Scan for the cell matching the given text and deliver its (X, Y) coordinate at center. 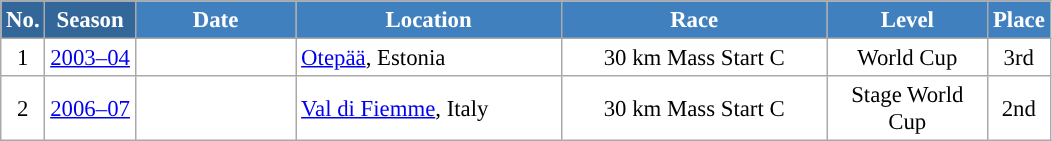
No. (23, 20)
Level (908, 20)
Place (1019, 20)
3rd (1019, 58)
World Cup (908, 58)
2006–07 (90, 108)
2nd (1019, 108)
Stage World Cup (908, 108)
Season (90, 20)
Val di Fiemme, Italy (429, 108)
2 (23, 108)
Location (429, 20)
Otepää, Estonia (429, 58)
Date (216, 20)
Race (694, 20)
1 (23, 58)
2003–04 (90, 58)
